Search for the cell housing the specified text and yield its (X, Y) center coordinate. 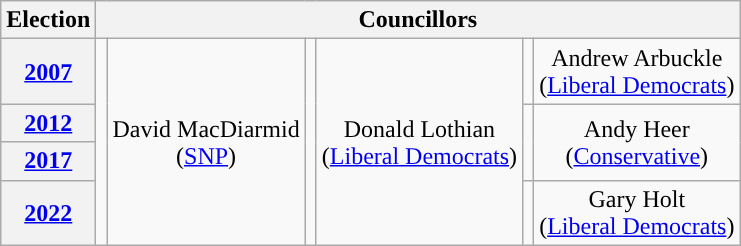
Councillors (418, 20)
2022 (48, 212)
Election (48, 20)
2017 (48, 161)
2012 (48, 123)
Gary Holt(Liberal Democrats) (637, 212)
David MacDiarmid(SNP) (206, 142)
Andy Heer(Conservative) (637, 142)
2007 (48, 72)
Donald Lothian(Liberal Democrats) (419, 142)
Andrew Arbuckle(Liberal Democrats) (637, 72)
